Return [X, Y] of the center of cell containing provided text 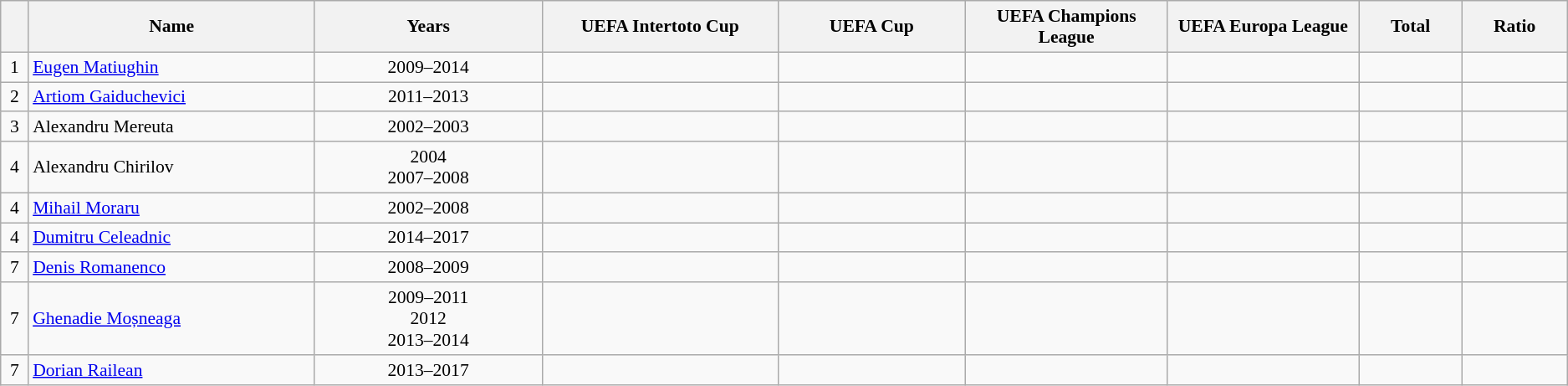
UEFA Cup [871, 27]
Ghenadie Moșneaga [171, 318]
2002–2003 [428, 127]
2014–2017 [428, 238]
1 [15, 67]
UEFA Champions League [1066, 27]
Dumitru Celeadnic [171, 238]
2013–2017 [428, 370]
2004 2007–2008 [428, 167]
Years [428, 27]
Artiom Gaiduchevici [171, 97]
UEFA Europa League [1263, 27]
Ratio [1515, 27]
Name [171, 27]
Denis Romanenco [171, 268]
Eugen Matiughin [171, 67]
2008–2009 [428, 268]
2 [15, 97]
2002–2008 [428, 208]
Total [1411, 27]
2009–2014 [428, 67]
2009–2011 2012 2013–2014 [428, 318]
UEFA Intertoto Cup [660, 27]
2011–2013 [428, 97]
Mihail Moraru [171, 208]
Alexandru Chirilov [171, 167]
3 [15, 127]
Dorian Railean [171, 370]
Alexandru Mereuta [171, 127]
